Search for the cell housing the specified text and yield its [x, y] center coordinate. 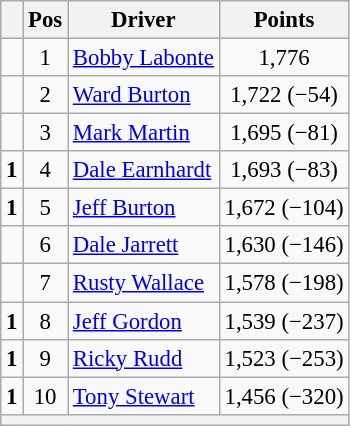
1,776 [284, 58]
9 [46, 358]
1,695 (−81) [284, 133]
3 [46, 133]
7 [46, 283]
Dale Earnhardt [144, 170]
Driver [144, 20]
1,693 (−83) [284, 170]
Dale Jarrett [144, 245]
Pos [46, 20]
4 [46, 170]
5 [46, 208]
Tony Stewart [144, 396]
Points [284, 20]
Jeff Burton [144, 208]
2 [46, 95]
Ward Burton [144, 95]
1,722 (−54) [284, 95]
Rusty Wallace [144, 283]
6 [46, 245]
1,672 (−104) [284, 208]
Mark Martin [144, 133]
Bobby Labonte [144, 58]
8 [46, 321]
1,578 (−198) [284, 283]
10 [46, 396]
1,523 (−253) [284, 358]
Jeff Gordon [144, 321]
Ricky Rudd [144, 358]
1,456 (−320) [284, 396]
1,630 (−146) [284, 245]
1,539 (−237) [284, 321]
